Provide the (x, y) coordinate of the cell's center where the given text is located.  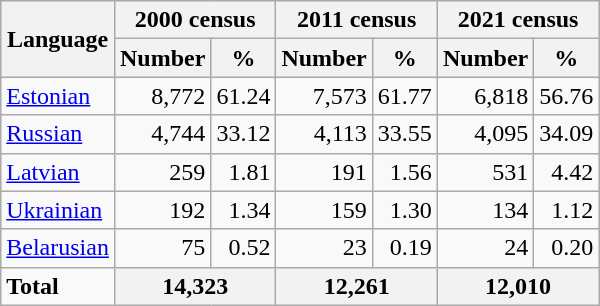
Ukrainian (58, 210)
2021 census (518, 20)
191 (324, 172)
4,095 (485, 134)
8,772 (162, 96)
Estonian (58, 96)
2000 census (194, 20)
1.34 (244, 210)
61.24 (244, 96)
Belarusian (58, 248)
Language (58, 39)
14,323 (194, 286)
6,818 (485, 96)
1.12 (566, 210)
531 (485, 172)
Russian (58, 134)
4.42 (566, 172)
1.81 (244, 172)
75 (162, 248)
24 (485, 248)
2011 census (356, 20)
61.77 (404, 96)
4,113 (324, 134)
12,010 (518, 286)
259 (162, 172)
Total (58, 286)
34.09 (566, 134)
159 (324, 210)
12,261 (356, 286)
7,573 (324, 96)
56.76 (566, 96)
1.30 (404, 210)
1.56 (404, 172)
192 (162, 210)
33.55 (404, 134)
33.12 (244, 134)
Latvian (58, 172)
134 (485, 210)
0.20 (566, 248)
4,744 (162, 134)
23 (324, 248)
0.52 (244, 248)
0.19 (404, 248)
